Return the [x, y] coordinate for the center point of the cell that contains the specified text.  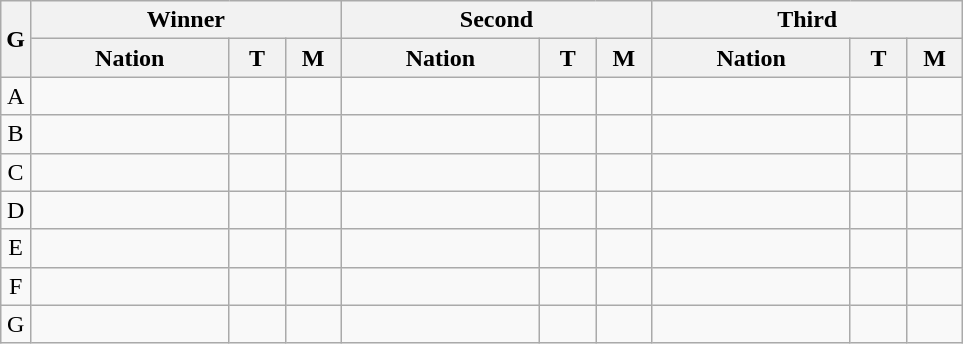
B [16, 134]
F [16, 286]
Winner [186, 20]
C [16, 172]
E [16, 248]
D [16, 210]
Third [808, 20]
A [16, 96]
Second [496, 20]
